Determine the (x, y) coordinate at the center of the cell enclosing the given text.  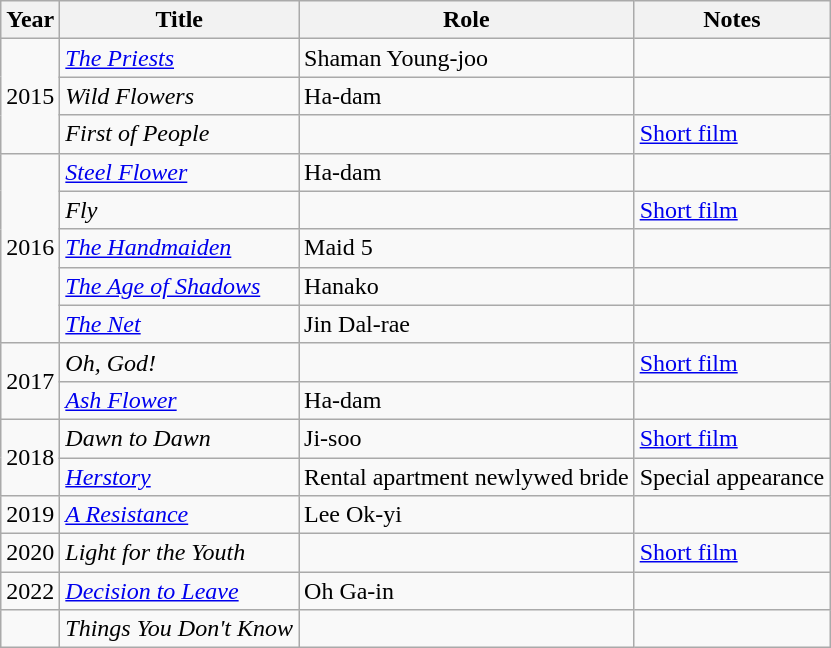
Maid 5 (467, 248)
2016 (30, 248)
2018 (30, 457)
Jin Dal-rae (467, 324)
Role (467, 20)
Ji-soo (467, 438)
First of People (180, 134)
Light for the Youth (180, 553)
The Priests (180, 58)
The Handmaiden (180, 248)
Fly (180, 210)
Notes (732, 20)
Dawn to Dawn (180, 438)
Hanako (467, 286)
Oh, God! (180, 362)
Things You Don't Know (180, 629)
Rental apartment newlywed bride (467, 477)
Lee Ok-yi (467, 515)
Herstory (180, 477)
2019 (30, 515)
The Net (180, 324)
2022 (30, 591)
The Age of Shadows (180, 286)
Steel Flower (180, 172)
Decision to Leave (180, 591)
Special appearance (732, 477)
Ash Flower (180, 400)
Title (180, 20)
2015 (30, 96)
Oh Ga-in (467, 591)
Shaman Young-joo (467, 58)
A Resistance (180, 515)
2017 (30, 381)
2020 (30, 553)
Year (30, 20)
Wild Flowers (180, 96)
